Provide the (X, Y) coordinate of the cell's center where the given text is located.  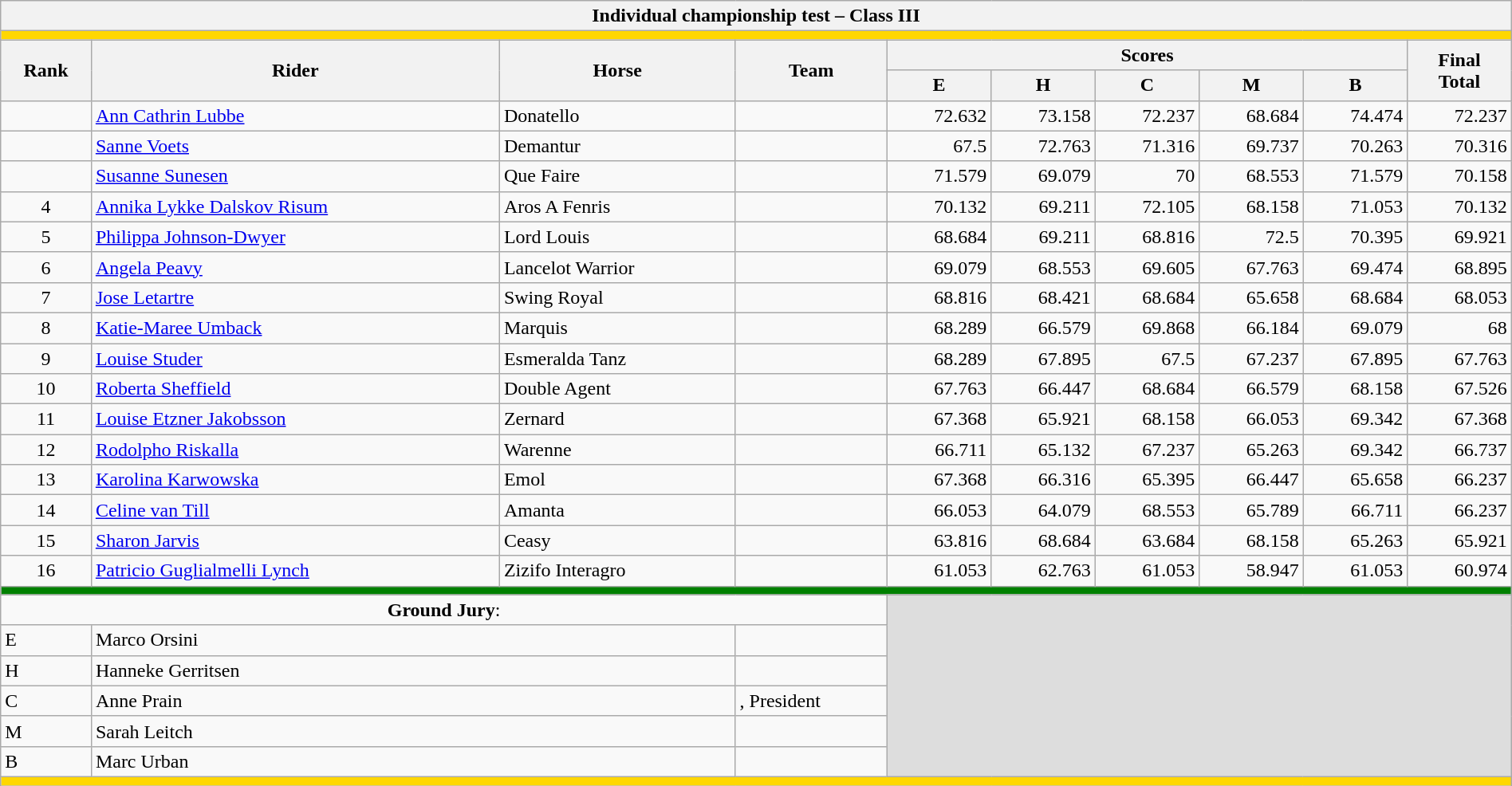
Rider (295, 70)
Jose Letartre (295, 297)
69.474 (1355, 267)
71.316 (1147, 146)
6 (46, 267)
Rank (46, 70)
58.947 (1251, 571)
Esmeralda Tanz (617, 358)
Ceasy (617, 540)
Scores (1147, 55)
14 (46, 510)
13 (46, 480)
69.868 (1147, 328)
FinalTotal (1459, 70)
70.158 (1459, 176)
Lancelot Warrior (617, 267)
65.132 (1043, 450)
73.158 (1043, 116)
Susanne Sunesen (295, 176)
66.184 (1251, 328)
69.737 (1251, 146)
7 (46, 297)
65.395 (1147, 480)
Sharon Jarvis (295, 540)
68.053 (1459, 297)
Sarah Leitch (413, 731)
Ann Cathrin Lubbe (295, 116)
Ground Jury: (444, 610)
Anne Prain (413, 701)
Donatello (617, 116)
68.895 (1459, 267)
63.816 (939, 540)
64.079 (1043, 510)
Double Agent (617, 389)
Katie-Maree Umback (295, 328)
63.684 (1147, 540)
Individual championship test – Class III (756, 16)
4 (46, 206)
Marco Orsini (413, 640)
Demantur (617, 146)
Que Faire (617, 176)
Swing Royal (617, 297)
72.105 (1147, 206)
70 (1147, 176)
Philippa Johnson-Dwyer (295, 237)
71.053 (1355, 206)
68 (1459, 328)
70.263 (1355, 146)
9 (46, 358)
15 (46, 540)
72.632 (939, 116)
67.526 (1459, 389)
66.737 (1459, 450)
11 (46, 419)
69.605 (1147, 267)
Zizifo Interagro (617, 571)
70.316 (1459, 146)
10 (46, 389)
Rodolpho Riskalla (295, 450)
62.763 (1043, 571)
Angela Peavy (295, 267)
70.395 (1355, 237)
74.474 (1355, 116)
Marc Urban (413, 761)
65.789 (1251, 510)
Louise Studer (295, 358)
, President (811, 701)
12 (46, 450)
Warenne (617, 450)
Annika Lykke Dalskov Risum (295, 206)
60.974 (1459, 571)
Patricio Guglialmelli Lynch (295, 571)
Marquis (617, 328)
Louise Etzner Jakobsson (295, 419)
Sanne Voets (295, 146)
Amanta (617, 510)
Hanneke Gerritsen (413, 670)
Aros A Fenris (617, 206)
Celine van Till (295, 510)
Karolina Karwowska (295, 480)
72.763 (1043, 146)
8 (46, 328)
16 (46, 571)
69.921 (1459, 237)
Emol (617, 480)
66.316 (1043, 480)
68.421 (1043, 297)
5 (46, 237)
Horse (617, 70)
Lord Louis (617, 237)
Zernard (617, 419)
Roberta Sheffield (295, 389)
72.5 (1251, 237)
Team (811, 70)
